Pinpoint the cell where the given text exists, returning its [X, Y] midpoint coordinate. 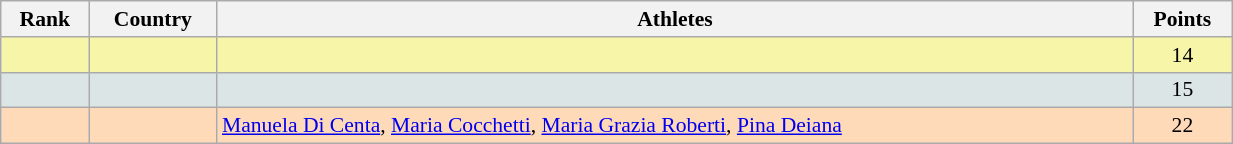
22 [1182, 126]
Points [1182, 19]
Rank [45, 19]
Manuela Di Centa, Maria Cocchetti, Maria Grazia Roberti, Pina Deiana [675, 126]
Country [153, 19]
Athletes [675, 19]
14 [1182, 55]
15 [1182, 90]
